Pinpoint the cell where the given text exists, returning its [X, Y] midpoint coordinate. 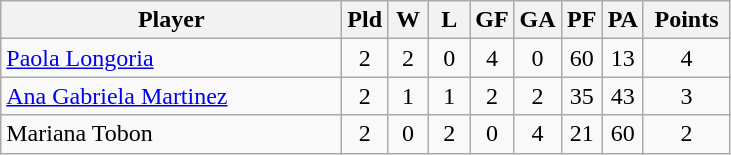
Pld [365, 20]
13 [622, 58]
35 [582, 96]
Paola Longoria [172, 58]
Ana Gabriela Martinez [172, 96]
43 [622, 96]
Mariana Tobon [172, 134]
L [450, 20]
Points [686, 20]
PF [582, 20]
GF [492, 20]
Player [172, 20]
3 [686, 96]
PA [622, 20]
W [408, 20]
GA [538, 20]
21 [582, 134]
